Capture the cell that displays the provided text and extract its [x, y] central coordinate. 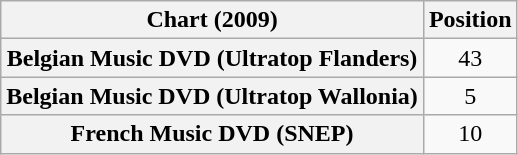
Belgian Music DVD (Ultratop Flanders) [212, 58]
Belgian Music DVD (Ultratop Wallonia) [212, 96]
43 [470, 58]
Chart (2009) [212, 20]
10 [470, 134]
French Music DVD (SNEP) [212, 134]
5 [470, 96]
Position [470, 20]
